Find where the given text appears and provide that cell's center as (x, y) coordinate. 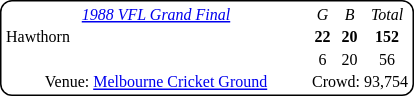
152 (388, 37)
56 (388, 60)
Venue: Melbourne Cricket Ground (156, 82)
G (322, 14)
Total (388, 14)
6 (322, 60)
22 (322, 37)
Hawthorn (156, 37)
Crowd: 93,754 (360, 82)
1988 VFL Grand Final (156, 14)
B (350, 14)
